Detect which cell encompasses the target text, then output its [X, Y] center coordinate. 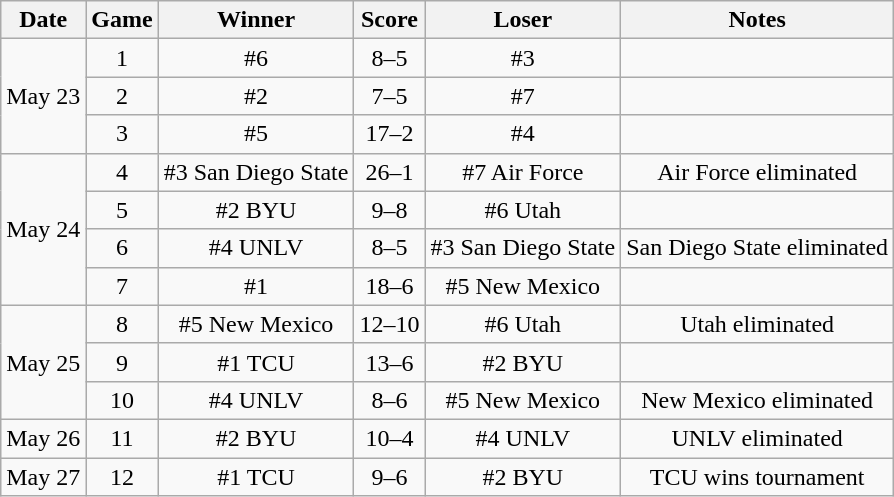
9–8 [390, 210]
12 [122, 477]
Notes [758, 20]
May 26 [44, 438]
5 [122, 210]
San Diego State eliminated [758, 248]
#6 [256, 58]
#3 [523, 58]
18–6 [390, 286]
#2 [256, 96]
9 [122, 362]
Date [44, 20]
UNLV eliminated [758, 438]
#1 [256, 286]
7 [122, 286]
13–6 [390, 362]
Utah eliminated [758, 324]
May 25 [44, 362]
12–10 [390, 324]
Loser [523, 20]
17–2 [390, 134]
May 23 [44, 96]
#7 Air Force [523, 172]
9–6 [390, 477]
#5 [256, 134]
10 [122, 400]
7–5 [390, 96]
#4 [523, 134]
1 [122, 58]
2 [122, 96]
Air Force eliminated [758, 172]
Score [390, 20]
8–6 [390, 400]
4 [122, 172]
May 27 [44, 477]
26–1 [390, 172]
8 [122, 324]
Winner [256, 20]
Game [122, 20]
3 [122, 134]
10–4 [390, 438]
TCU wins tournament [758, 477]
May 24 [44, 229]
New Mexico eliminated [758, 400]
11 [122, 438]
6 [122, 248]
#7 [523, 96]
